Extract the (x, y) coordinate from the center of the cell holding the provided text.  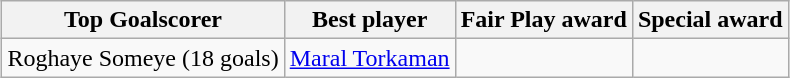
Best player (370, 20)
Maral Torkaman (370, 58)
Roghaye Someye (18 goals) (143, 58)
Special award (710, 20)
Top Goalscorer (143, 20)
Fair Play award (544, 20)
